Determine the [X, Y] coordinate at the center of the cell enclosing the given text.  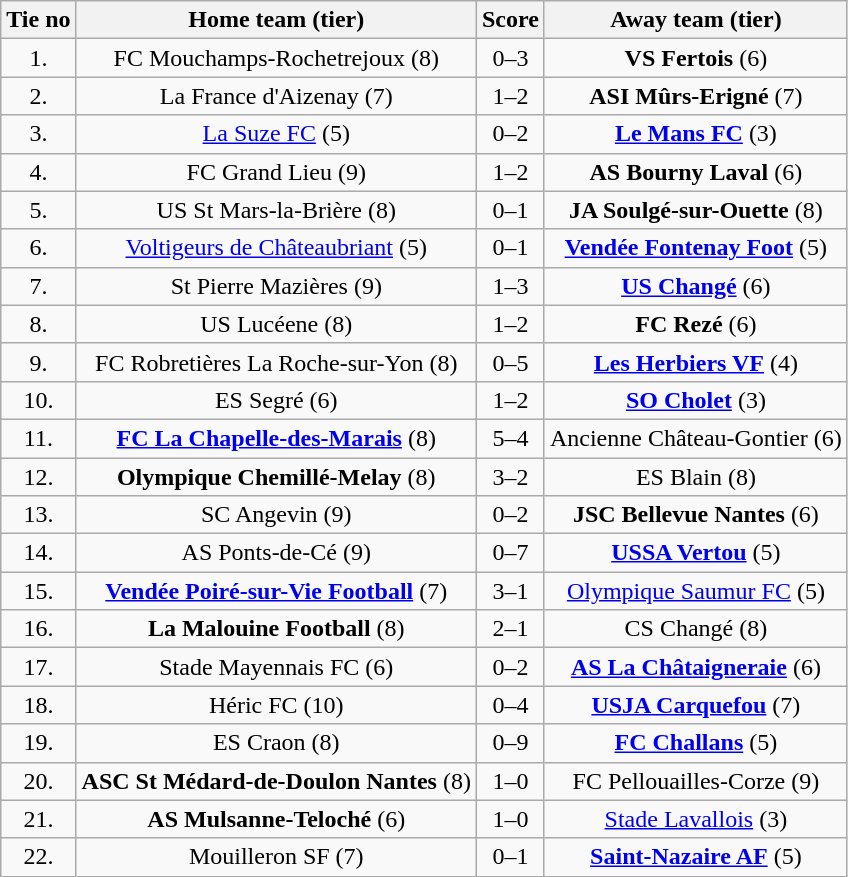
USJA Carquefou (7) [696, 705]
Héric FC (10) [276, 705]
Voltigeurs de Châteaubriant (5) [276, 248]
CS Changé (8) [696, 629]
FC Robretières La Roche-sur-Yon (8) [276, 362]
Score [510, 20]
AS Bourny Laval (6) [696, 172]
3–1 [510, 591]
Le Mans FC (3) [696, 134]
8. [38, 324]
15. [38, 591]
14. [38, 553]
ES Blain (8) [696, 477]
FC La Chapelle-des-Marais (8) [276, 438]
FC Mouchamps-Rochetrejoux (8) [276, 58]
ES Craon (8) [276, 743]
AS Mulsanne-Teloché (6) [276, 819]
Olympique Chemillé-Melay (8) [276, 477]
La France d'Aizenay (7) [276, 96]
2–1 [510, 629]
AS Ponts-de-Cé (9) [276, 553]
1. [38, 58]
18. [38, 705]
7. [38, 286]
JSC Bellevue Nantes (6) [696, 515]
0–7 [510, 553]
FC Pellouailles-Corze (9) [696, 781]
22. [38, 857]
5. [38, 210]
9. [38, 362]
3. [38, 134]
La Malouine Football (8) [276, 629]
0–4 [510, 705]
3–2 [510, 477]
ASC St Médard-de-Doulon Nantes (8) [276, 781]
Vendée Poiré-sur-Vie Football (7) [276, 591]
2. [38, 96]
12. [38, 477]
Home team (tier) [276, 20]
Olympique Saumur FC (5) [696, 591]
La Suze FC (5) [276, 134]
6. [38, 248]
17. [38, 667]
US Changé (6) [696, 286]
Stade Mayennais FC (6) [276, 667]
US St Mars-la-Brière (8) [276, 210]
ES Segré (6) [276, 400]
0–3 [510, 58]
Tie no [38, 20]
13. [38, 515]
Stade Lavallois (3) [696, 819]
11. [38, 438]
FC Grand Lieu (9) [276, 172]
St Pierre Mazières (9) [276, 286]
JA Soulgé-sur-Ouette (8) [696, 210]
SC Angevin (9) [276, 515]
1–3 [510, 286]
SO Cholet (3) [696, 400]
Vendée Fontenay Foot (5) [696, 248]
0–9 [510, 743]
0–5 [510, 362]
ASI Mûrs-Erigné (7) [696, 96]
US Lucéene (8) [276, 324]
Les Herbiers VF (4) [696, 362]
VS Fertois (6) [696, 58]
FC Rezé (6) [696, 324]
Mouilleron SF (7) [276, 857]
USSA Vertou (5) [696, 553]
Away team (tier) [696, 20]
Ancienne Château-Gontier (6) [696, 438]
19. [38, 743]
AS La Châtaigneraie (6) [696, 667]
10. [38, 400]
20. [38, 781]
FC Challans (5) [696, 743]
4. [38, 172]
21. [38, 819]
Saint-Nazaire AF (5) [696, 857]
5–4 [510, 438]
16. [38, 629]
